Search for the cell housing the specified text and yield its (x, y) center coordinate. 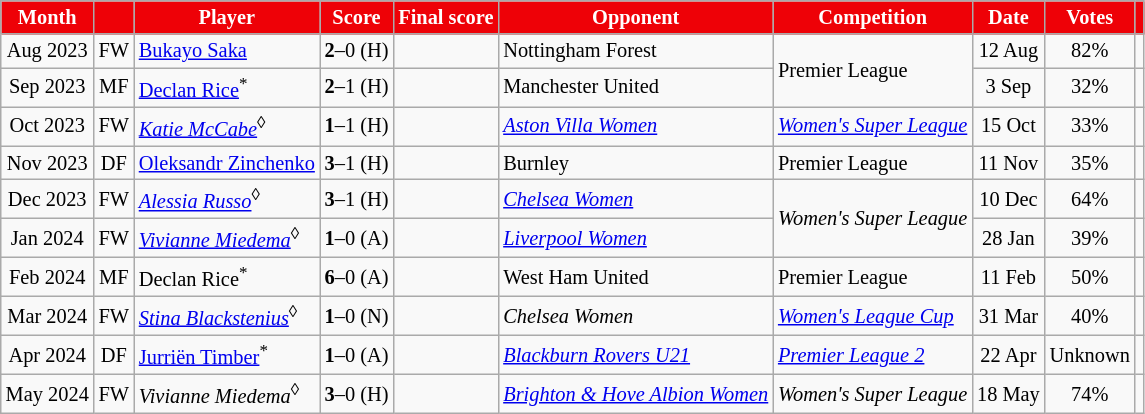
Alessia Russo◊ (227, 198)
28 Jan (1008, 238)
Manchester United (636, 88)
64% (1090, 198)
3–0 (H) (357, 394)
Month (48, 17)
Nov 2023 (48, 163)
10 Dec (1008, 198)
40% (1090, 316)
Brighton & Hove Albion Women (636, 394)
Premier League 2 (872, 354)
2–1 (H) (357, 88)
11 Feb (1008, 276)
31 Mar (1008, 316)
3 Sep (1008, 88)
Unknown (1090, 354)
West Ham United (636, 276)
Women's League Cup (872, 316)
6–0 (A) (357, 276)
Votes (1090, 17)
Jurriën Timber* (227, 354)
May 2024 (48, 394)
1–1 (H) (357, 126)
Final score (446, 17)
35% (1090, 163)
18 May (1008, 394)
Liverpool Women (636, 238)
Competition (872, 17)
15 Oct (1008, 126)
39% (1090, 238)
Blackburn Rovers U21 (636, 354)
22 Apr (1008, 354)
Score (357, 17)
2–0 (H) (357, 51)
32% (1090, 88)
Oleksandr Zinchenko (227, 163)
Burnley (636, 163)
Apr 2024 (48, 354)
Opponent (636, 17)
Sep 2023 (48, 88)
50% (1090, 276)
Stina Blackstenius◊ (227, 316)
Katie McCabe◊ (227, 126)
Dec 2023 (48, 198)
Mar 2024 (48, 316)
Aug 2023 (48, 51)
Date (1008, 17)
Bukayo Saka (227, 51)
Oct 2023 (48, 126)
Player (227, 17)
12 Aug (1008, 51)
33% (1090, 126)
11 Nov (1008, 163)
1–0 (N) (357, 316)
Jan 2024 (48, 238)
82% (1090, 51)
Nottingham Forest (636, 51)
Aston Villa Women (636, 126)
Feb 2024 (48, 276)
74% (1090, 394)
